Provide the [x, y] coordinate of the cell's center where the given text is located.  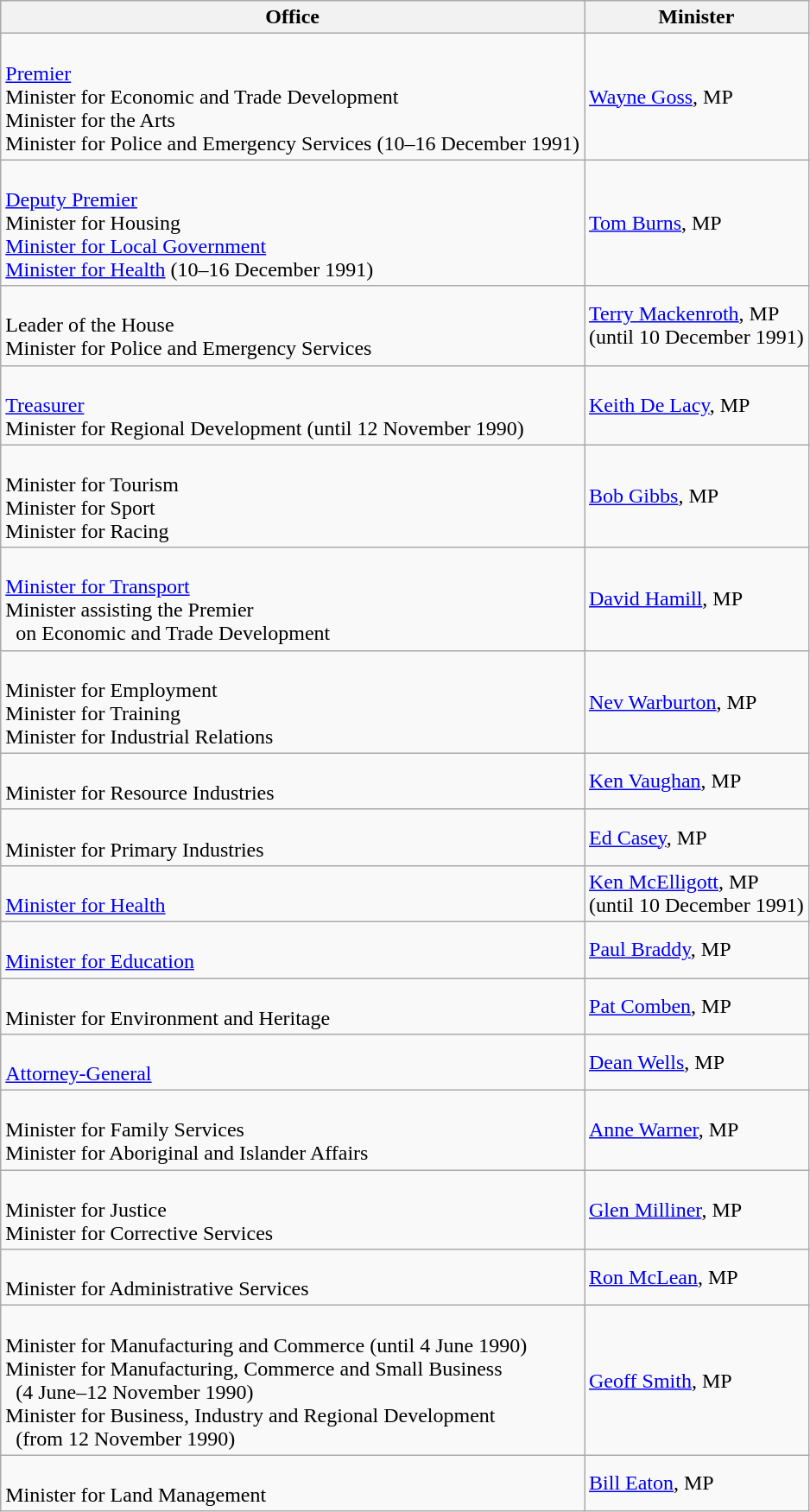
Minister for Health [293, 893]
Premier Minister for Economic and Trade Development Minister for the Arts Minister for Police and Emergency Services (10–16 December 1991) [293, 97]
Minister for Administrative Services [293, 1278]
Deputy Premier Minister for Housing Minister for Local Government Minister for Health (10–16 December 1991) [293, 223]
Minister for Primary Industries [293, 838]
David Hamill, MP [696, 599]
Geoff Smith, MP [696, 1380]
Ken McElligott, MP(until 10 December 1991) [696, 893]
Nev Warburton, MP [696, 701]
Minister for Family Services Minister for Aboriginal and Islander Affairs [293, 1130]
Leader of the House Minister for Police and Emergency Services [293, 326]
Ed Casey, MP [696, 838]
Bob Gibbs, MP [696, 496]
Anne Warner, MP [696, 1130]
Minister for Employment Minister for Training Minister for Industrial Relations [293, 701]
Minister [696, 17]
Tom Burns, MP [696, 223]
Dean Wells, MP [696, 1062]
Minister for Resource Industries [293, 781]
Glen Milliner, MP [696, 1210]
Attorney-General [293, 1062]
Minister for Transport Minister assisting the Premier on Economic and Trade Development [293, 599]
Wayne Goss, MP [696, 97]
Minister for Environment and Heritage [293, 1005]
Ken Vaughan, MP [696, 781]
Minister for Tourism Minister for Sport Minister for Racing [293, 496]
Bill Eaton, MP [696, 1484]
Minister for Justice Minister for Corrective Services [293, 1210]
Minister for Land Management [293, 1484]
Pat Comben, MP [696, 1005]
Paul Braddy, MP [696, 950]
Terry Mackenroth, MP(until 10 December 1991) [696, 326]
Minister for Education [293, 950]
Treasurer Minister for Regional Development (until 12 November 1990) [293, 405]
Keith De Lacy, MP [696, 405]
Office [293, 17]
Ron McLean, MP [696, 1278]
